Extract the [X, Y] coordinate from the center of the cell holding the provided text.  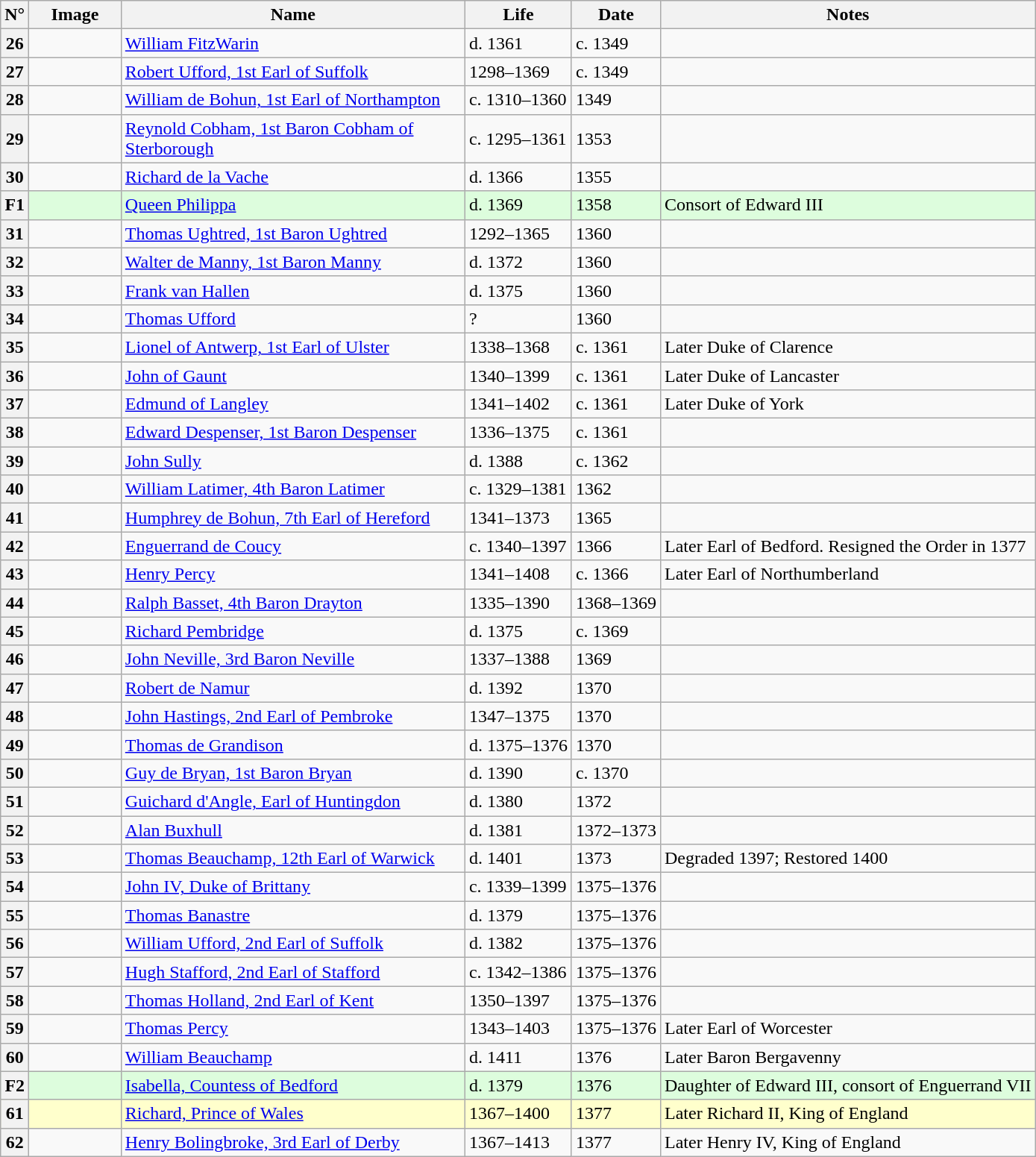
Later Baron Bergavenny [847, 1057]
Frank van Hallen [292, 290]
1365 [616, 518]
44 [15, 603]
59 [15, 1029]
60 [15, 1057]
36 [15, 375]
38 [15, 433]
Humphrey de Bohun, 7th Earl of Hereford [292, 518]
1341–1408 [518, 574]
c. 1370 [616, 773]
1298–1369 [518, 72]
1340–1399 [518, 375]
Richard Pembridge [292, 631]
1353 [616, 139]
d. 1411 [518, 1057]
William de Bohun, 1st Earl of Northampton [292, 100]
56 [15, 944]
1373 [616, 859]
Guichard d'Angle, Earl of Huntingdon [292, 801]
Reynold Cobham, 1st Baron Cobham of Sterborough [292, 139]
Later Earl of Bedford. Resigned the Order in 1377 [847, 546]
1362 [616, 489]
27 [15, 72]
1369 [616, 659]
d. 1381 [518, 830]
61 [15, 1114]
d. 1392 [518, 688]
William FitzWarin [292, 43]
c. 1340–1397 [518, 546]
Lionel of Antwerp, 1st Earl of Ulster [292, 347]
Life [518, 15]
Thomas Ughtred, 1st Baron Ughtred [292, 233]
Later Richard II, King of England [847, 1114]
Thomas Ufford [292, 319]
1355 [616, 177]
d. 1361 [518, 43]
William Latimer, 4th Baron Latimer [292, 489]
50 [15, 773]
62 [15, 1142]
1347–1375 [518, 716]
39 [15, 461]
Later Earl of Worcester [847, 1029]
1349 [616, 100]
1335–1390 [518, 603]
32 [15, 262]
35 [15, 347]
Thomas Beauchamp, 12th Earl of Warwick [292, 859]
58 [15, 1000]
Later Duke of York [847, 404]
d. 1369 [518, 205]
55 [15, 915]
1338–1368 [518, 347]
John IV, Duke of Brittany [292, 887]
1341–1373 [518, 518]
26 [15, 43]
F2 [15, 1085]
d. 1390 [518, 773]
37 [15, 404]
Enguerrand de Coucy [292, 546]
41 [15, 518]
48 [15, 716]
d. 1375–1376 [518, 744]
1358 [616, 205]
Thomas de Grandison [292, 744]
Later Duke of Clarence [847, 347]
d. 1380 [518, 801]
N° [15, 15]
d. 1366 [518, 177]
c. 1366 [616, 574]
Later Henry IV, King of England [847, 1142]
Henry Percy [292, 574]
1343–1403 [518, 1029]
Ralph Basset, 4th Baron Drayton [292, 603]
Date [616, 15]
47 [15, 688]
Later Duke of Lancaster [847, 375]
45 [15, 631]
d. 1388 [518, 461]
d. 1401 [518, 859]
c. 1329–1381 [518, 489]
c. 1295–1361 [518, 139]
Edward Despenser, 1st Baron Despenser [292, 433]
Edmund of Langley [292, 404]
Thomas Percy [292, 1029]
d. 1382 [518, 944]
1350–1397 [518, 1000]
28 [15, 100]
46 [15, 659]
c. 1342–1386 [518, 972]
1367–1413 [518, 1142]
53 [15, 859]
57 [15, 972]
1372 [616, 801]
Degraded 1397; Restored 1400 [847, 859]
c. 1339–1399 [518, 887]
Thomas Banastre [292, 915]
Name [292, 15]
1337–1388 [518, 659]
Henry Bolingbroke, 3rd Earl of Derby [292, 1142]
Thomas Holland, 2nd Earl of Kent [292, 1000]
42 [15, 546]
Walter de Manny, 1st Baron Manny [292, 262]
52 [15, 830]
? [518, 319]
Queen Philippa [292, 205]
Later Earl of Northumberland [847, 574]
49 [15, 744]
29 [15, 139]
John Neville, 3rd Baron Neville [292, 659]
John Hastings, 2nd Earl of Pembroke [292, 716]
1372–1373 [616, 830]
John of Gaunt [292, 375]
Isabella, Countess of Bedford [292, 1085]
F1 [15, 205]
Robert Ufford, 1st Earl of Suffolk [292, 72]
54 [15, 887]
Guy de Bryan, 1st Baron Bryan [292, 773]
William Ufford, 2nd Earl of Suffolk [292, 944]
Robert de Namur [292, 688]
43 [15, 574]
John Sully [292, 461]
c. 1362 [616, 461]
30 [15, 177]
1367–1400 [518, 1114]
34 [15, 319]
William Beauchamp [292, 1057]
51 [15, 801]
Daughter of Edward III, consort of Enguerrand VII [847, 1085]
Notes [847, 15]
Alan Buxhull [292, 830]
1341–1402 [518, 404]
1366 [616, 546]
d. 1372 [518, 262]
Richard, Prince of Wales [292, 1114]
Image [75, 15]
33 [15, 290]
1336–1375 [518, 433]
1368–1369 [616, 603]
31 [15, 233]
Richard de la Vache [292, 177]
40 [15, 489]
Hugh Stafford, 2nd Earl of Stafford [292, 972]
Consort of Edward III [847, 205]
1292–1365 [518, 233]
c. 1310–1360 [518, 100]
c. 1369 [616, 631]
